Extract the [x, y] coordinate from the center of the cell holding the provided text.  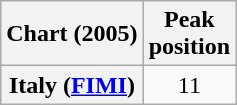
Peakposition [189, 34]
11 [189, 85]
Italy (FIMI) [72, 85]
Chart (2005) [72, 34]
